Pinpoint the cell where the given text exists, returning its (X, Y) midpoint coordinate. 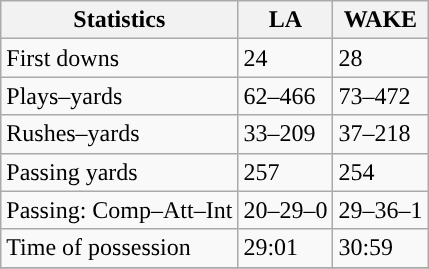
254 (380, 172)
62–466 (286, 96)
24 (286, 58)
Passing: Comp–Att–Int (120, 210)
Passing yards (120, 172)
29:01 (286, 248)
37–218 (380, 134)
20–29–0 (286, 210)
29–36–1 (380, 210)
33–209 (286, 134)
First downs (120, 58)
73–472 (380, 96)
257 (286, 172)
30:59 (380, 248)
Plays–yards (120, 96)
Time of possession (120, 248)
Statistics (120, 20)
LA (286, 20)
28 (380, 58)
Rushes–yards (120, 134)
WAKE (380, 20)
